Capture the cell that displays the provided text and extract its (X, Y) central coordinate. 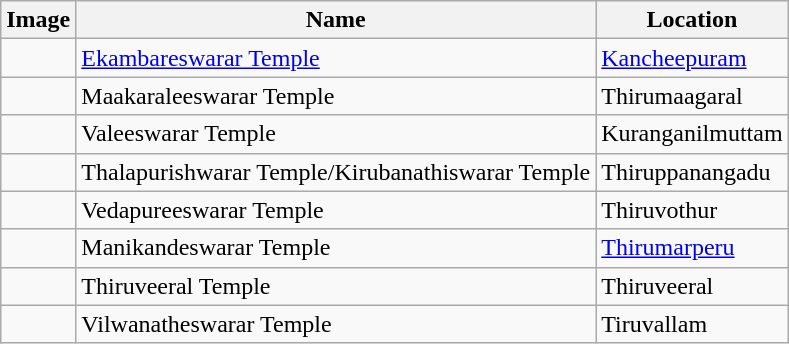
Thiruppanangadu (692, 172)
Image (38, 20)
Valeeswarar Temple (336, 134)
Location (692, 20)
Vilwanatheswarar Temple (336, 324)
Manikandeswarar Temple (336, 248)
Thalapurishwarar Temple/Kirubanathiswarar Temple (336, 172)
Name (336, 20)
Ekambareswarar Temple (336, 58)
Thirumarperu (692, 248)
Tiruvallam (692, 324)
Maakaraleeswarar Temple (336, 96)
Thirumaagaral (692, 96)
Kuranganilmuttam (692, 134)
Thiruvothur (692, 210)
Thiruveeral Temple (336, 286)
Thiruveeral (692, 286)
Kancheepuram (692, 58)
Vedapureeswarar Temple (336, 210)
